Capture the cell that displays the provided text and extract its (x, y) central coordinate. 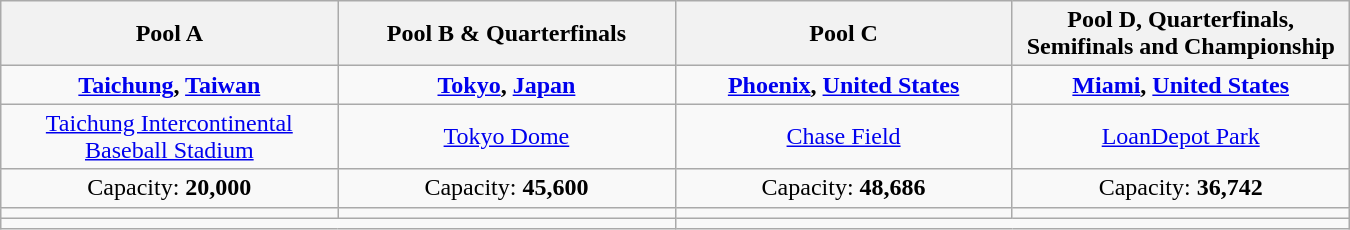
Taichung, Taiwan (170, 85)
Capacity: 20,000 (170, 188)
Capacity: 36,742 (1180, 188)
Miami, United States (1180, 85)
Tokyo Dome (506, 136)
Phoenix, United States (844, 85)
Pool A (170, 34)
Chase Field (844, 136)
Capacity: 48,686 (844, 188)
LoanDepot Park (1180, 136)
Pool D, Quarterfinals, Semifinals and Championship (1180, 34)
Tokyo, Japan (506, 85)
Capacity: 45,600 (506, 188)
Pool B & Quarterfinals (506, 34)
Pool C (844, 34)
Taichung Intercontinental Baseball Stadium (170, 136)
